Output the [X, Y] coordinate of the center of the cell containing the given text.  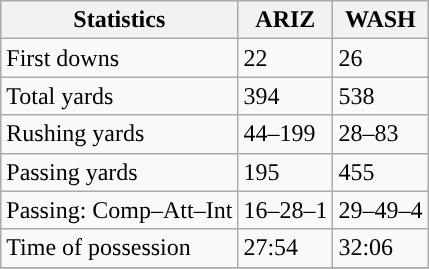
First downs [120, 58]
Passing: Comp–Att–Int [120, 210]
32:06 [380, 248]
26 [380, 58]
Rushing yards [120, 134]
Passing yards [120, 172]
16–28–1 [286, 210]
Time of possession [120, 248]
538 [380, 96]
195 [286, 172]
22 [286, 58]
WASH [380, 20]
29–49–4 [380, 210]
455 [380, 172]
28–83 [380, 134]
27:54 [286, 248]
Statistics [120, 20]
394 [286, 96]
44–199 [286, 134]
Total yards [120, 96]
ARIZ [286, 20]
